Determine the [x, y] coordinate at the center of the cell enclosing the given text.  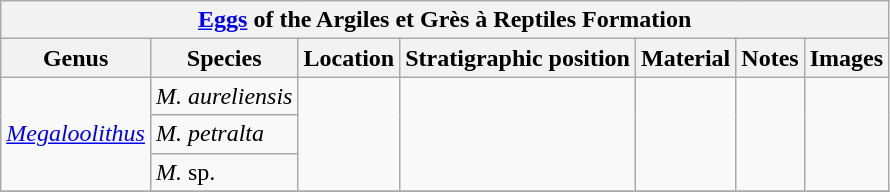
Genus [76, 58]
Location [349, 58]
M. aureliensis [224, 96]
Material [685, 58]
Images [846, 58]
Megaloolithus [76, 134]
Species [224, 58]
M. petralta [224, 134]
Stratigraphic position [518, 58]
Notes [770, 58]
Eggs of the Argiles et Grès à Reptiles Formation [445, 20]
M. sp. [224, 172]
